Provide the (X, Y) coordinate of the cell's center where the given text is located.  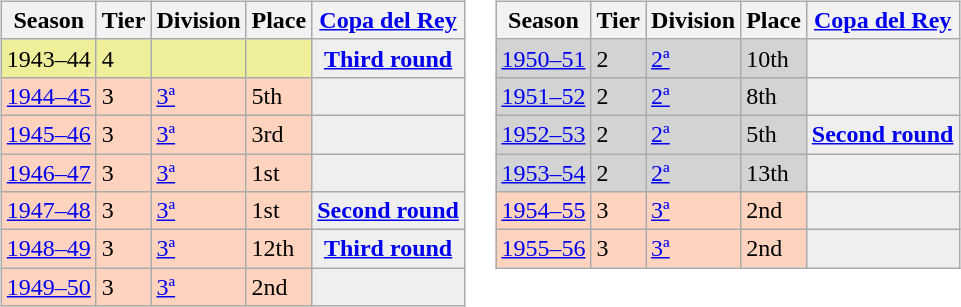
1955–56 (544, 249)
1950–51 (544, 58)
1952–53 (544, 134)
1944–45 (48, 96)
1949–50 (48, 287)
8th (774, 96)
12th (279, 249)
1945–46 (48, 134)
1954–55 (544, 211)
1946–47 (48, 173)
1953–54 (544, 173)
13th (774, 173)
1943–44 (48, 58)
1947–48 (48, 211)
3rd (279, 134)
1948–49 (48, 249)
10th (774, 58)
4 (124, 58)
1951–52 (544, 96)
